For the text-containing cell, return its midpoint in (x, y) coordinate format. 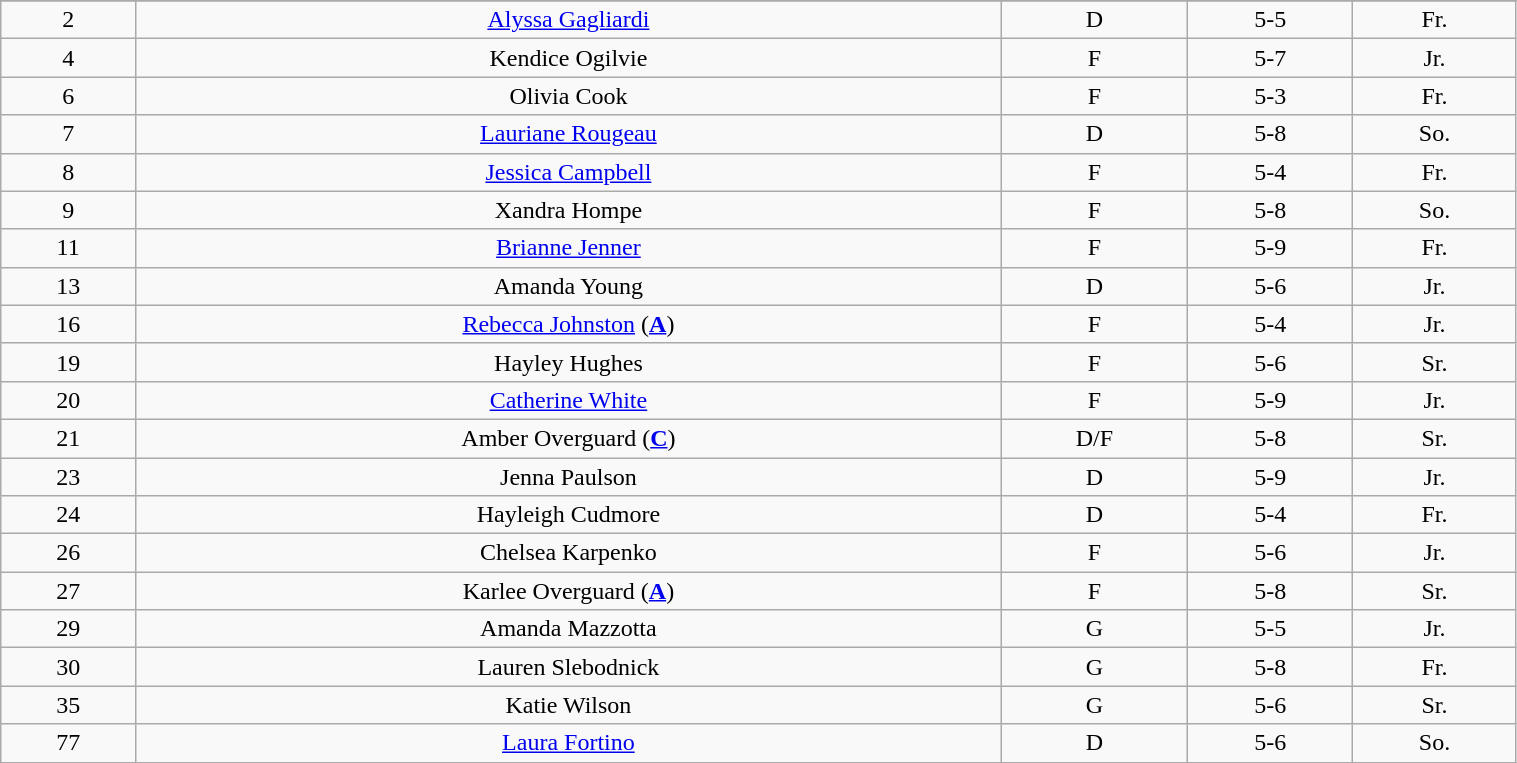
19 (68, 362)
6 (68, 96)
4 (68, 58)
Xandra Hompe (569, 210)
27 (68, 591)
26 (68, 553)
Kendice Ogilvie (569, 58)
24 (68, 515)
Catherine White (569, 400)
Olivia Cook (569, 96)
Jessica Campbell (569, 172)
Hayley Hughes (569, 362)
21 (68, 438)
29 (68, 629)
16 (68, 324)
Chelsea Karpenko (569, 553)
Amanda Young (569, 286)
23 (68, 477)
35 (68, 705)
11 (68, 248)
2 (68, 20)
Hayleigh Cudmore (569, 515)
Amanda Mazzotta (569, 629)
Jenna Paulson (569, 477)
77 (68, 743)
8 (68, 172)
Alyssa Gagliardi (569, 20)
13 (68, 286)
5-7 (1270, 58)
D/F (1094, 438)
5-3 (1270, 96)
Katie Wilson (569, 705)
Rebecca Johnston (A) (569, 324)
30 (68, 667)
Lauren Slebodnick (569, 667)
20 (68, 400)
Lauriane Rougeau (569, 134)
7 (68, 134)
9 (68, 210)
Amber Overguard (C) (569, 438)
Brianne Jenner (569, 248)
Laura Fortino (569, 743)
Karlee Overguard (A) (569, 591)
